From the cell containing the given text, extract its center point as (x, y) coordinate. 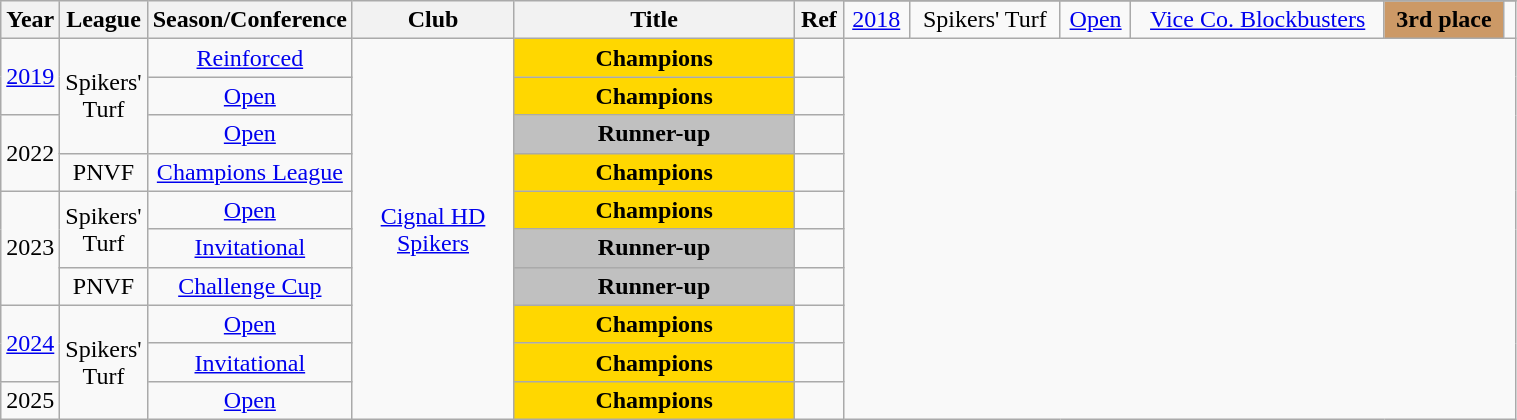
2022 (30, 153)
2024 (30, 343)
Season/Conference (250, 20)
2025 (30, 400)
Cignal HD Spikers (432, 230)
League (104, 20)
Challenge Cup (250, 286)
Vice Co. Blockbusters (1258, 20)
2019 (30, 77)
Reinforced (250, 58)
Club (432, 20)
Title (654, 20)
2018 (876, 20)
Ref (820, 20)
Champions League (250, 172)
3rd place (1444, 20)
2023 (30, 248)
Year (30, 20)
